Output the [x, y] coordinate of the center of the cell containing the given text.  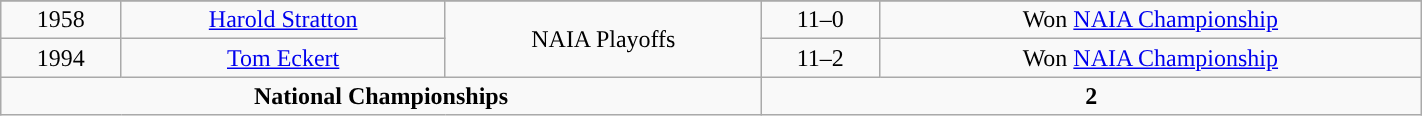
NAIA Playoffs [603, 39]
1958 [61, 20]
11–2 [820, 58]
Harold Stratton [284, 20]
1994 [61, 58]
Tom Eckert [284, 58]
2 [1091, 96]
11–0 [820, 20]
National Championships [381, 96]
